Find where the given text appears and provide that cell's center as (x, y) coordinate. 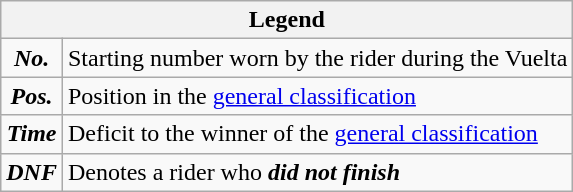
No. (32, 58)
Time (32, 134)
Denotes a rider who did not finish (317, 172)
Deficit to the winner of the general classification (317, 134)
Pos. (32, 96)
DNF (32, 172)
Starting number worn by the rider during the Vuelta (317, 58)
Position in the general classification (317, 96)
Legend (287, 20)
